Search for the cell housing the specified text and yield its [x, y] center coordinate. 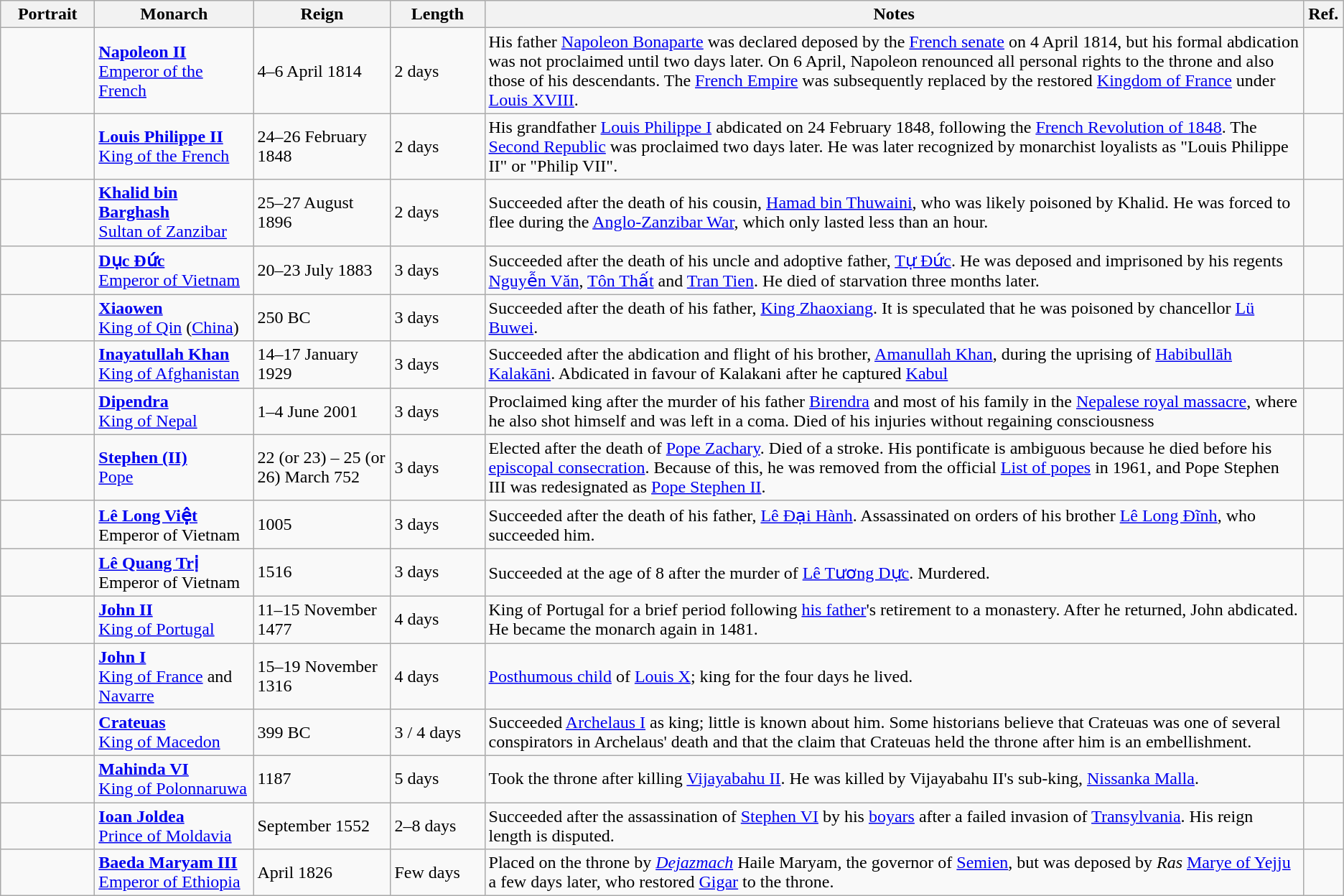
Succeeded after the death of his father, Lê Đại Hành. Assassinated on orders of his brother Lê Long Đĩnh, who succeeded him. [894, 524]
5 days [438, 780]
Succeeded after the assassination of Stephen VI by his boyars after a failed invasion of Transylvania. His reign length is disputed. [894, 826]
September 1552 [322, 826]
Length [438, 14]
2–8 days [438, 826]
24–26 February 1848 [322, 146]
Lê Quang TrịEmperor of Vietnam [174, 573]
1005 [322, 524]
22 (or 23) – 25 (or 26) March 752 [322, 467]
CrateuasKing of Macedon [174, 732]
Louis Philippe IIKing of the French [174, 146]
John IIKing of Portugal [174, 619]
Mahinda VIKing of Polonnaruwa [174, 780]
Succeeded after the death of his father, King Zhaoxiang. It is speculated that he was poisoned by chancellor Lü Buwei. [894, 317]
1–4 June 2001 [322, 411]
Dục ĐứcEmperor of Vietnam [174, 270]
Few days [438, 873]
1516 [322, 573]
399 BC [322, 732]
John IKing of France and Navarre [174, 676]
DipendraKing of Nepal [174, 411]
Napoleon IIEmperor of the French [174, 70]
Posthumous child of Louis X; king for the four days he lived. [894, 676]
Stephen (II)Pope [174, 467]
Portrait [47, 14]
Lê Long ViệtEmperor of Vietnam [174, 524]
Ioan JoldeaPrince of Moldavia [174, 826]
Ref. [1323, 14]
1187 [322, 780]
15–19 November 1316 [322, 676]
20–23 July 1883 [322, 270]
Baeda Maryam IIIEmperor of Ethiopia [174, 873]
April 1826 [322, 873]
3 / 4 days [438, 732]
Reign [322, 14]
Inayatullah KhanKing of Afghanistan [174, 365]
4–6 April 1814 [322, 70]
Khalid bin BarghashSultan of Zanzibar [174, 213]
14–17 January 1929 [322, 365]
11–15 November 1477 [322, 619]
Took the throne after killing Vijayabahu II. He was killed by Vijayabahu II's sub-king, Nissanka Malla. [894, 780]
XiaowenKing of Qin (China) [174, 317]
Succeeded at the age of 8 after the murder of Lê Tương Dực. Murdered. [894, 573]
25–27 August 1896 [322, 213]
Monarch [174, 14]
250 BC [322, 317]
Notes [894, 14]
